Detect which cell encompasses the target text, then output its [X, Y] center coordinate. 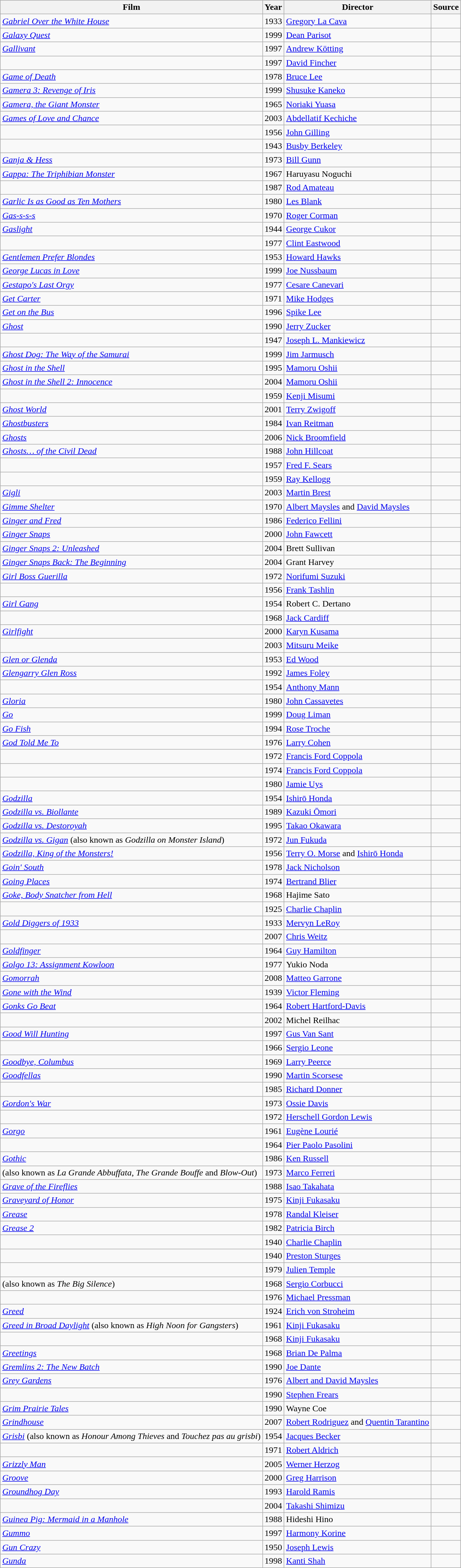
Brett Sullivan [358, 548]
Kazuki Ōmori [358, 812]
Graveyard of Honor [132, 1200]
Games of Love and Chance [132, 118]
Andrew Kötting [358, 49]
Grizzly Man [132, 1464]
Wayne Coe [358, 1408]
Norifumi Suzuki [358, 576]
Erich von Stroheim [358, 1311]
1943 [273, 146]
2001 [273, 410]
Gregory La Cava [358, 21]
Richard Donner [358, 1089]
George Cukor [358, 229]
2006 [273, 437]
Marco Ferreri [358, 1173]
Going Places [132, 881]
Gun Crazy [132, 1547]
Gomorrah [132, 978]
Pier Paolo Pasolini [358, 1145]
Godzilla vs. Biollante [132, 812]
John Cassavetes [358, 701]
Go Fish [132, 729]
Gigli [132, 493]
Grease 2 [132, 1228]
Mervyn LeRoy [358, 923]
Terry O. Morse and Ishirō Honda [358, 854]
Jacques Becker [358, 1436]
Joseph Lewis [358, 1547]
2005 [273, 1464]
Eugène Lourié [358, 1131]
Director [358, 7]
1996 [273, 312]
Goldfinger [132, 951]
1985 [273, 1089]
Gamera 3: Revenge of Iris [132, 90]
Julien Temple [358, 1269]
Garlic Is as Good as Ten Mothers [132, 202]
Ganja & Hess [132, 160]
Gus Van Sant [358, 1034]
Karyn Kusama [358, 632]
Robert Hartford-Davis [358, 1006]
Sergio Corbucci [358, 1283]
Isao Takahata [358, 1186]
Frank Tashlin [358, 590]
Gappa: The Triphibian Monster [132, 174]
Albert and David Maysles [358, 1381]
John Fawcett [358, 534]
Martin Scorsese [358, 1076]
Film [132, 7]
Busby Berkeley [358, 146]
Patricia Birch [358, 1228]
Go [132, 715]
Jerry Zucker [358, 326]
Takao Okawara [358, 826]
1967 [273, 174]
Roger Corman [358, 215]
Hajime Sato [358, 895]
Robert Rodriguez and Quentin Tarantino [358, 1422]
Terry Zwigoff [358, 410]
Gorgo [132, 1131]
Michael Pressman [358, 1298]
Yukio Noda [358, 964]
Gummo [132, 1533]
Brian De Palma [358, 1353]
1925 [273, 909]
Ghost World [132, 410]
Jack Cardiff [358, 618]
Haruyasu Noguchi [358, 174]
1989 [273, 812]
1965 [273, 104]
Ishirō Honda [358, 798]
Grim Prairie Tales [132, 1408]
Ginger and Fred [132, 520]
Gothic [132, 1159]
Gloria [132, 701]
1957 [273, 465]
Grindhouse [132, 1422]
Gunda [132, 1561]
Ginger Snaps [132, 534]
Matteo Garrone [358, 978]
Guinea Pig: Mermaid in a Manhole [132, 1520]
Bruce Lee [358, 77]
Groove [132, 1478]
Gestapo's Last Orgy [132, 285]
Gonks Go Beat [132, 1006]
1944 [273, 229]
(also known as The Big Silence) [132, 1283]
Kanti Shah [358, 1561]
Ghost in the Shell [132, 368]
2008 [273, 978]
Galaxy Quest [132, 35]
Rose Troche [358, 729]
1993 [273, 1491]
Federico Fellini [358, 520]
Grisbi (also known as Honour Among Thieves and Touchez pas au grisbi) [132, 1436]
1939 [273, 992]
Shusuke Kaneko [358, 90]
Nick Broomfield [358, 437]
1998 [273, 1561]
Goke, Body Snatcher from Hell [132, 895]
Gamera, the Giant Monster [132, 104]
Victor Fleming [358, 992]
1975 [273, 1200]
Year [273, 7]
Goodfellas [132, 1076]
Jack Nicholson [358, 867]
Anthony Mann [358, 687]
Source [446, 7]
Robert C. Dertano [358, 604]
Godzilla vs. Gigan (also known as Godzilla on Monster Island) [132, 839]
Groundhog Day [132, 1491]
Larry Cohen [358, 742]
Herschell Gordon Lewis [358, 1117]
Goin' South [132, 867]
Sergio Leone [358, 1048]
Chris Weitz [358, 937]
Gabriel Over the White House [132, 21]
Michel Reilhac [358, 1020]
John Gilling [358, 132]
Ghostbusters [132, 424]
Grave of the Fireflies [132, 1186]
Greg Harrison [358, 1478]
Grey Gardens [132, 1381]
Game of Death [132, 77]
Werner Herzog [358, 1464]
Girl Boss Guerilla [132, 576]
Ginger Snaps Back: The Beginning [132, 562]
God Told Me To [132, 742]
Albert Maysles and David Maysles [358, 507]
Ghosts [132, 437]
Howard Hawks [358, 257]
Get Carter [132, 299]
Bill Gunn [358, 160]
Greetings [132, 1353]
Godzilla [132, 798]
Ivan Reitman [358, 424]
Greed [132, 1311]
Gordon's War [132, 1103]
Larry Peerce [358, 1062]
1979 [273, 1269]
Ed Wood [358, 659]
1924 [273, 1311]
David Fincher [358, 63]
Gentlemen Prefer Blondes [132, 257]
Glengarry Glen Ross [132, 673]
Godzilla, King of the Monsters! [132, 854]
Ghost Dog: The Way of the Samurai [132, 354]
Ken Russell [358, 1159]
Les Blank [358, 202]
Girlfight [132, 632]
(also known as La Grande Abbuffata, The Grande Bouffe and Blow-Out) [132, 1173]
Gallivant [132, 49]
Get on the Bus [132, 312]
Ghost in the Shell 2: Innocence [132, 382]
Robert Aldrich [358, 1450]
Joe Dante [358, 1367]
Rod Amateau [358, 188]
Takashi Shimizu [358, 1506]
1969 [273, 1062]
Jim Jarmusch [358, 354]
Harold Ramis [358, 1491]
Ghosts… of the Civil Dead [132, 451]
Mike Hodges [358, 299]
George Lucas in Love [132, 271]
Randal Kleiser [358, 1214]
Gremlins 2: The New Batch [132, 1367]
Stephen Frears [358, 1395]
Ossie Davis [358, 1103]
Noriaki Yuasa [358, 104]
1950 [273, 1547]
Jun Fukuda [358, 839]
Gone with the Wind [132, 992]
1987 [273, 188]
Grease [132, 1214]
Gold Diggers of 1933 [132, 923]
Goodbye, Columbus [132, 1062]
Guy Hamilton [358, 951]
Dean Parisot [358, 35]
Fred F. Sears [358, 465]
Grant Harvey [358, 562]
Bertrand Blier [358, 881]
Jamie Uys [358, 784]
Joe Nussbaum [358, 271]
Ghost [132, 326]
Godzilla vs. Destoroyah [132, 826]
Hideshi Hino [358, 1520]
Ray Kellogg [358, 479]
Doug Liman [358, 715]
Cesare Canevari [358, 285]
Spike Lee [358, 312]
1982 [273, 1228]
Harmony Korine [358, 1533]
James Foley [358, 673]
Martin Brest [358, 493]
Gimme Shelter [132, 507]
Gas-s-s-s [132, 215]
1984 [273, 424]
Girl Gang [132, 604]
Kenji Misumi [358, 395]
1966 [273, 1048]
Gaslight [132, 229]
Glen or Glenda [132, 659]
Ginger Snaps 2: Unleashed [132, 548]
Good Will Hunting [132, 1034]
1992 [273, 673]
Preston Sturges [358, 1256]
2002 [273, 1020]
1994 [273, 729]
Clint Eastwood [358, 243]
Joseph L. Mankiewicz [358, 340]
1947 [273, 340]
Golgo 13: Assignment Kowloon [132, 964]
Greed in Broad Daylight (also known as High Noon for Gangsters) [132, 1325]
John Hillcoat [358, 451]
Mitsuru Meike [358, 645]
Abdellatif Kechiche [358, 118]
